From the cell containing the given text, extract its center point as [X, Y] coordinate. 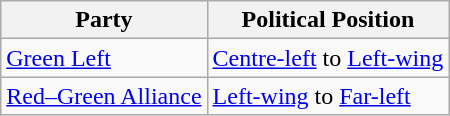
Red–Green Alliance [104, 96]
Left-wing to Far-left [328, 96]
Party [104, 20]
Green Left [104, 58]
Political Position [328, 20]
Centre-left to Left-wing [328, 58]
